Locate the cell with the specified text and output its (X, Y) center coordinate. 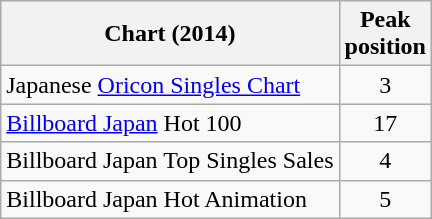
Peakposition (385, 34)
Billboard Japan Top Singles Sales (170, 161)
Japanese Oricon Singles Chart (170, 85)
Billboard Japan Hot Animation (170, 199)
5 (385, 199)
17 (385, 123)
Chart (2014) (170, 34)
3 (385, 85)
Billboard Japan Hot 100 (170, 123)
4 (385, 161)
